Identify which cell holds the provided text, then report its (x, y) central coordinate. 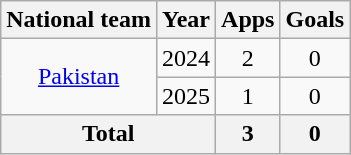
Apps (248, 20)
3 (248, 134)
National team (79, 20)
2024 (186, 58)
Goals (315, 20)
2 (248, 58)
Total (108, 134)
1 (248, 96)
2025 (186, 96)
Year (186, 20)
Pakistan (79, 77)
